Identify which cell holds the provided text, then report its [x, y] central coordinate. 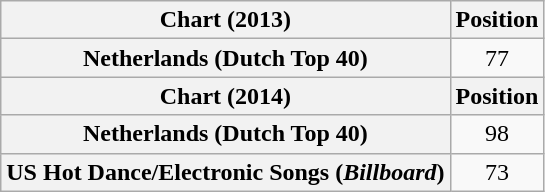
73 [497, 172]
77 [497, 58]
Chart (2013) [226, 20]
US Hot Dance/Electronic Songs (Billboard) [226, 172]
98 [497, 134]
Chart (2014) [226, 96]
